Find where the given text appears and provide that cell's center as (x, y) coordinate. 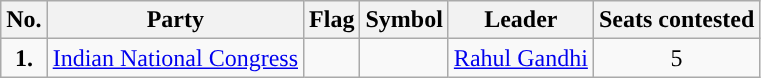
Seats contested (676, 20)
Symbol (404, 20)
5 (676, 58)
Party (175, 20)
Indian National Congress (175, 58)
Leader (520, 20)
No. (24, 20)
Flag (332, 20)
Rahul Gandhi (520, 58)
1. (24, 58)
